Provide the (x, y) coordinate of the cell's center where the given text is located.  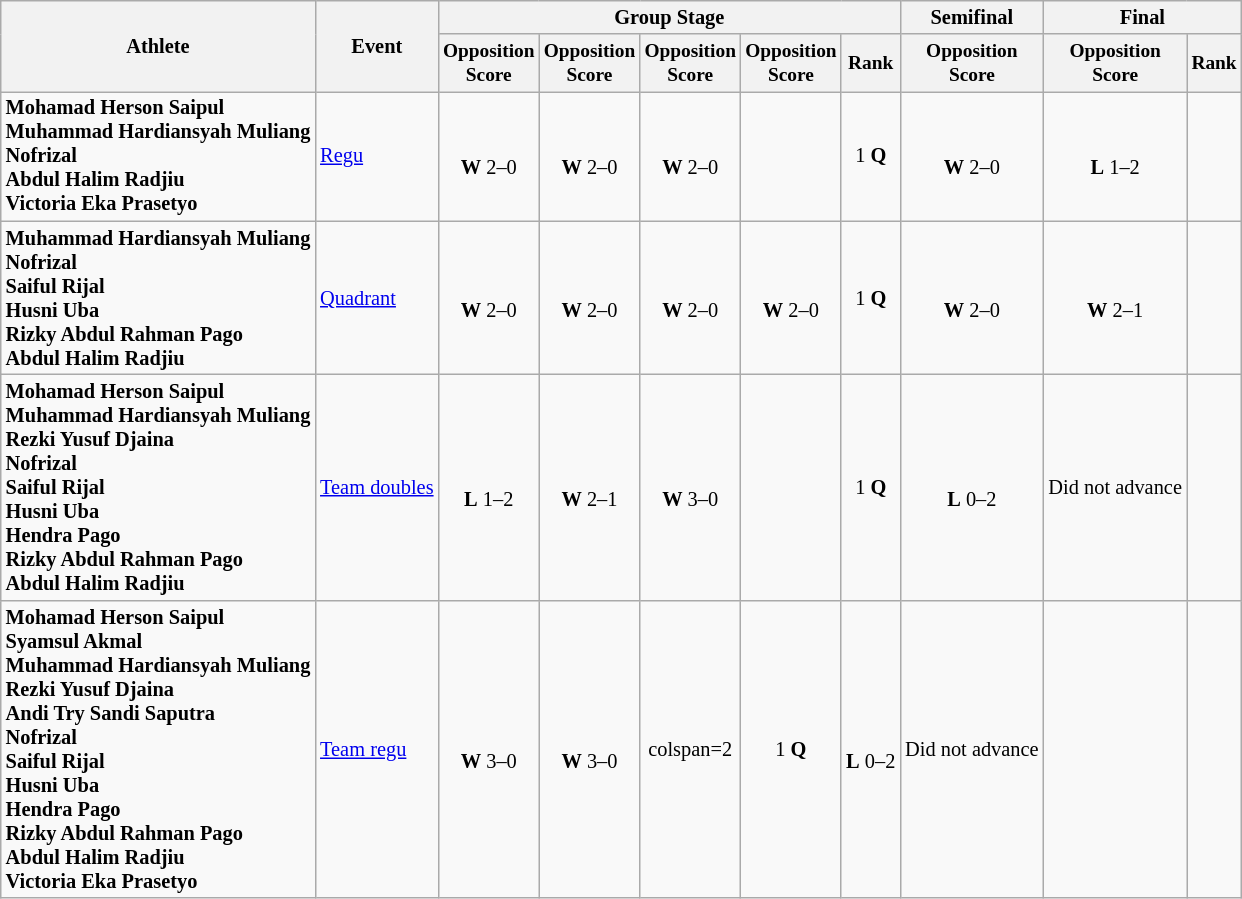
Mohamad Herson SaipulMuhammad Hardiansyah MuliangRezki Yusuf DjainaNofrizalSaiful RijalHusni UbaHendra PagoRizky Abdul Rahman PagoAbdul Halim Radjiu (158, 488)
colspan=2 (690, 749)
Muhammad Hardiansyah MuliangNofrizalSaiful RijalHusni UbaRizky Abdul Rahman PagoAbdul Halim Radjiu (158, 298)
Final (1143, 17)
Event (376, 46)
Team doubles (376, 488)
Mohamad Herson SaipulMuhammad Hardiansyah MuliangNofrizalAbdul Halim RadjiuVictoria Eka Prasetyo (158, 156)
Team regu (376, 749)
Group Stage (669, 17)
Semifinal (972, 17)
Regu (376, 156)
Quadrant (376, 298)
Athlete (158, 46)
